Locate the cell with the specified text and output its (X, Y) center coordinate. 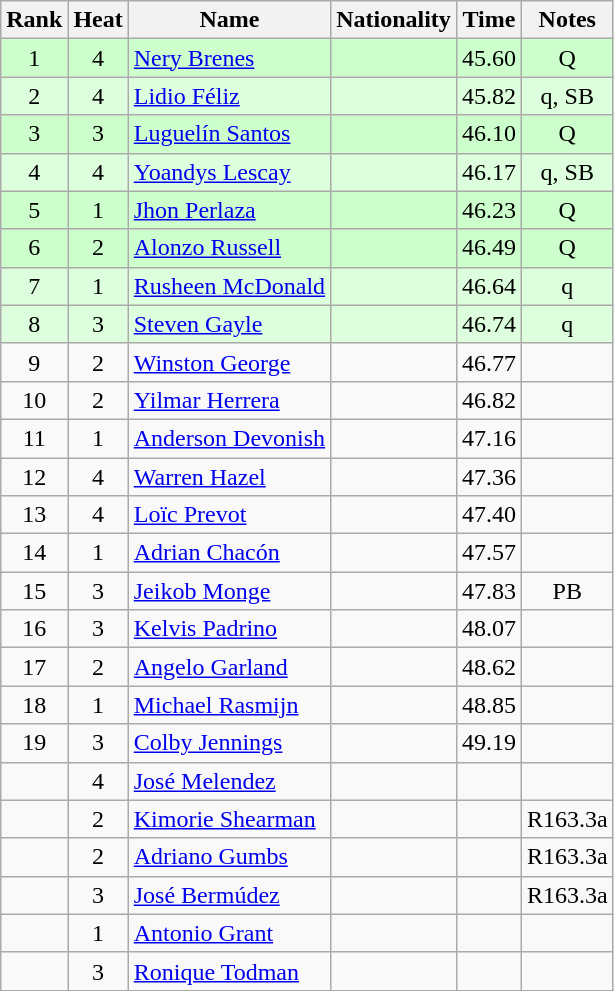
46.77 (488, 362)
18 (34, 705)
7 (34, 286)
45.60 (488, 58)
46.64 (488, 286)
Jhon Perlaza (229, 210)
47.83 (488, 591)
PB (567, 591)
48.62 (488, 667)
Rusheen McDonald (229, 286)
Yilmar Herrera (229, 400)
10 (34, 400)
Yoandys Lescay (229, 172)
Colby Jennings (229, 743)
Steven Gayle (229, 324)
8 (34, 324)
46.49 (488, 248)
Notes (567, 20)
46.74 (488, 324)
Angelo Garland (229, 667)
19 (34, 743)
12 (34, 477)
Adrian Chacón (229, 553)
5 (34, 210)
Lidio Féliz (229, 96)
15 (34, 591)
46.17 (488, 172)
16 (34, 629)
Winston George (229, 362)
46.82 (488, 400)
46.10 (488, 134)
47.36 (488, 477)
47.57 (488, 553)
Alonzo Russell (229, 248)
Adriano Gumbs (229, 857)
46.23 (488, 210)
Kelvis Padrino (229, 629)
José Bermúdez (229, 895)
47.40 (488, 515)
Warren Hazel (229, 477)
17 (34, 667)
6 (34, 248)
Antonio Grant (229, 933)
Rank (34, 20)
Kimorie Shearman (229, 819)
Loïc Prevot (229, 515)
48.07 (488, 629)
José Melendez (229, 781)
Heat (98, 20)
Name (229, 20)
14 (34, 553)
Ronique Todman (229, 971)
Luguelín Santos (229, 134)
9 (34, 362)
11 (34, 438)
Anderson Devonish (229, 438)
Nationality (394, 20)
Michael Rasmijn (229, 705)
48.85 (488, 705)
47.16 (488, 438)
45.82 (488, 96)
Nery Brenes (229, 58)
Time (488, 20)
49.19 (488, 743)
13 (34, 515)
Jeikob Monge (229, 591)
